Search for the cell housing the specified text and yield its (x, y) center coordinate. 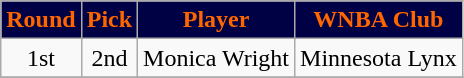
Minnesota Lynx (379, 58)
WNBA Club (379, 20)
Round (41, 20)
1st (41, 58)
Monica Wright (216, 58)
Player (216, 20)
Pick (109, 20)
2nd (109, 58)
